Extract the (X, Y) coordinate from the center of the cell holding the provided text.  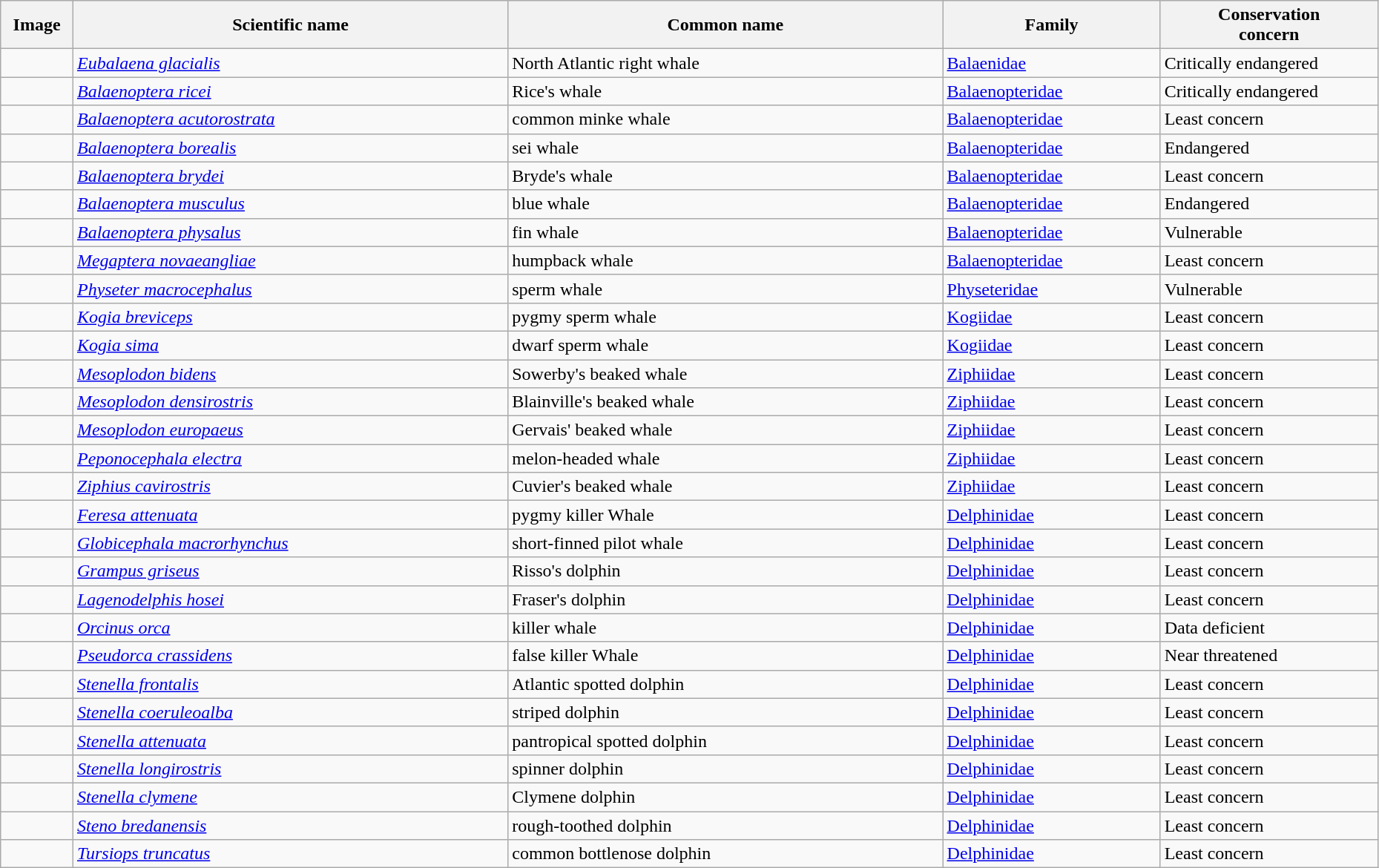
pantropical spotted dolphin (725, 740)
Balaenoptera acutorostrata (290, 119)
Family (1052, 25)
common minke whale (725, 119)
Kogia breviceps (290, 317)
Risso's dolphin (725, 571)
Stenella clymene (290, 797)
Balaenidae (1052, 63)
common bottlenose dolphin (725, 854)
Mesoplodon bidens (290, 373)
Peponocephala electra (290, 458)
Mesoplodon densirostris (290, 402)
striped dolphin (725, 712)
North Atlantic right whale (725, 63)
Mesoplodon europaeus (290, 430)
Balaenoptera borealis (290, 148)
killer whale (725, 628)
Scientific name (290, 25)
Conservationconcern (1268, 25)
sei whale (725, 148)
rough-toothed dolphin (725, 826)
Orcinus orca (290, 628)
Grampus griseus (290, 571)
Gervais' beaked whale (725, 430)
melon-headed whale (725, 458)
Physeter macrocephalus (290, 289)
Pseudorca crassidens (290, 656)
Eubalaena glacialis (290, 63)
Cuvier's beaked whale (725, 487)
Globicephala macrorhynchus (290, 543)
blue whale (725, 204)
Physeteridae (1052, 289)
Fraser's dolphin (725, 599)
Image (37, 25)
Stenella longirostris (290, 769)
Feresa attenuata (290, 515)
Kogia sima (290, 345)
Stenella attenuata (290, 740)
Steno bredanensis (290, 826)
Sowerby's beaked whale (725, 373)
humpback whale (725, 260)
sperm whale (725, 289)
Clymene dolphin (725, 797)
Blainville's beaked whale (725, 402)
Stenella frontalis (290, 684)
Stenella coeruleoalba (290, 712)
pygmy sperm whale (725, 317)
Tursiops truncatus (290, 854)
Ziphius cavirostris (290, 487)
fin whale (725, 232)
Near threatened (1268, 656)
pygmy killer Whale (725, 515)
Rice's whale (725, 91)
Atlantic spotted dolphin (725, 684)
dwarf sperm whale (725, 345)
spinner dolphin (725, 769)
Data deficient (1268, 628)
Balaenoptera ricei (290, 91)
false killer Whale (725, 656)
Common name (725, 25)
Megaptera novaeangliae (290, 260)
Balaenoptera musculus (290, 204)
Bryde's whale (725, 176)
Lagenodelphis hosei (290, 599)
Balaenoptera physalus (290, 232)
short-finned pilot whale (725, 543)
Balaenoptera brydei (290, 176)
